Return [X, Y] of the center of cell containing provided text 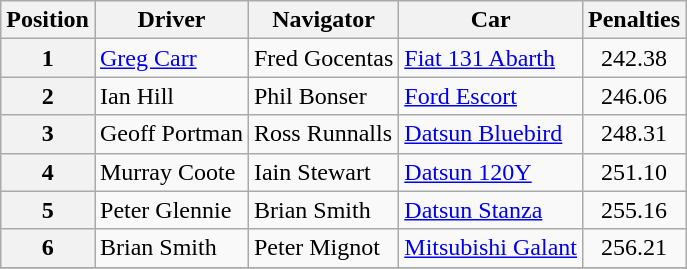
Murray Coote [171, 172]
4 [48, 172]
Geoff Portman [171, 134]
Car [491, 20]
Ross Runnalls [323, 134]
Peter Glennie [171, 210]
Datsun Stanza [491, 210]
248.31 [634, 134]
Iain Stewart [323, 172]
3 [48, 134]
Ian Hill [171, 96]
Datsun Bluebird [491, 134]
Mitsubishi Galant [491, 248]
Penalties [634, 20]
Ford Escort [491, 96]
255.16 [634, 210]
Navigator [323, 20]
Peter Mignot [323, 248]
6 [48, 248]
1 [48, 58]
Driver [171, 20]
Datsun 120Y [491, 172]
Fred Gocentas [323, 58]
Phil Bonser [323, 96]
242.38 [634, 58]
Greg Carr [171, 58]
246.06 [634, 96]
Position [48, 20]
256.21 [634, 248]
Fiat 131 Abarth [491, 58]
5 [48, 210]
251.10 [634, 172]
2 [48, 96]
